Return [X, Y] of the center of cell containing provided text 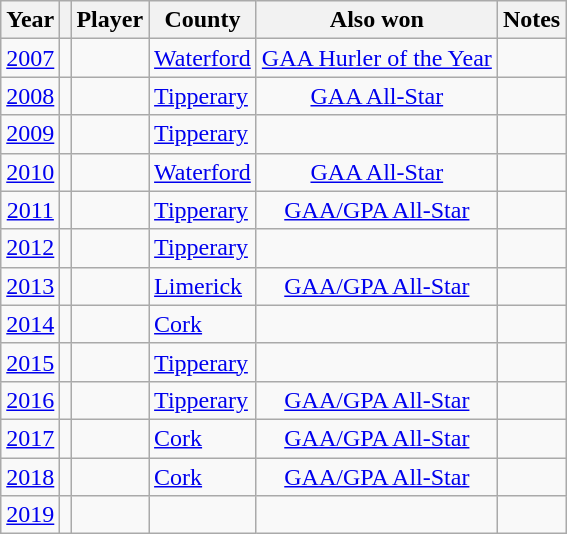
2018 [30, 477]
2012 [30, 248]
2015 [30, 362]
2007 [30, 58]
Year [30, 20]
2008 [30, 96]
County [203, 20]
2019 [30, 515]
2009 [30, 134]
GAA Hurler of the Year [376, 58]
2016 [30, 400]
Notes [531, 20]
2017 [30, 438]
Limerick [203, 286]
Also won [376, 20]
2013 [30, 286]
2010 [30, 172]
2011 [30, 210]
Player [110, 20]
2014 [30, 324]
